Capture the cell that displays the provided text and extract its (x, y) central coordinate. 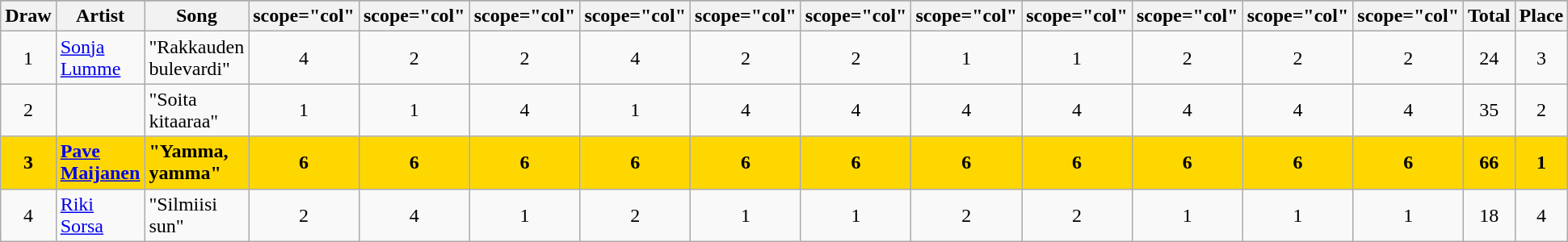
Place (1541, 16)
18 (1490, 215)
"Rakkauden bulevardi" (197, 58)
24 (1490, 58)
Total (1490, 16)
Sonja Lumme (100, 58)
Pave Maijanen (100, 163)
"Silmiisi sun" (197, 215)
"Soita kitaaraa" (197, 110)
Artist (100, 16)
35 (1490, 110)
Riki Sorsa (100, 215)
"Yamma, yamma" (197, 163)
Draw (28, 16)
66 (1490, 163)
Song (197, 16)
